Search for the cell housing the specified text and yield its [x, y] center coordinate. 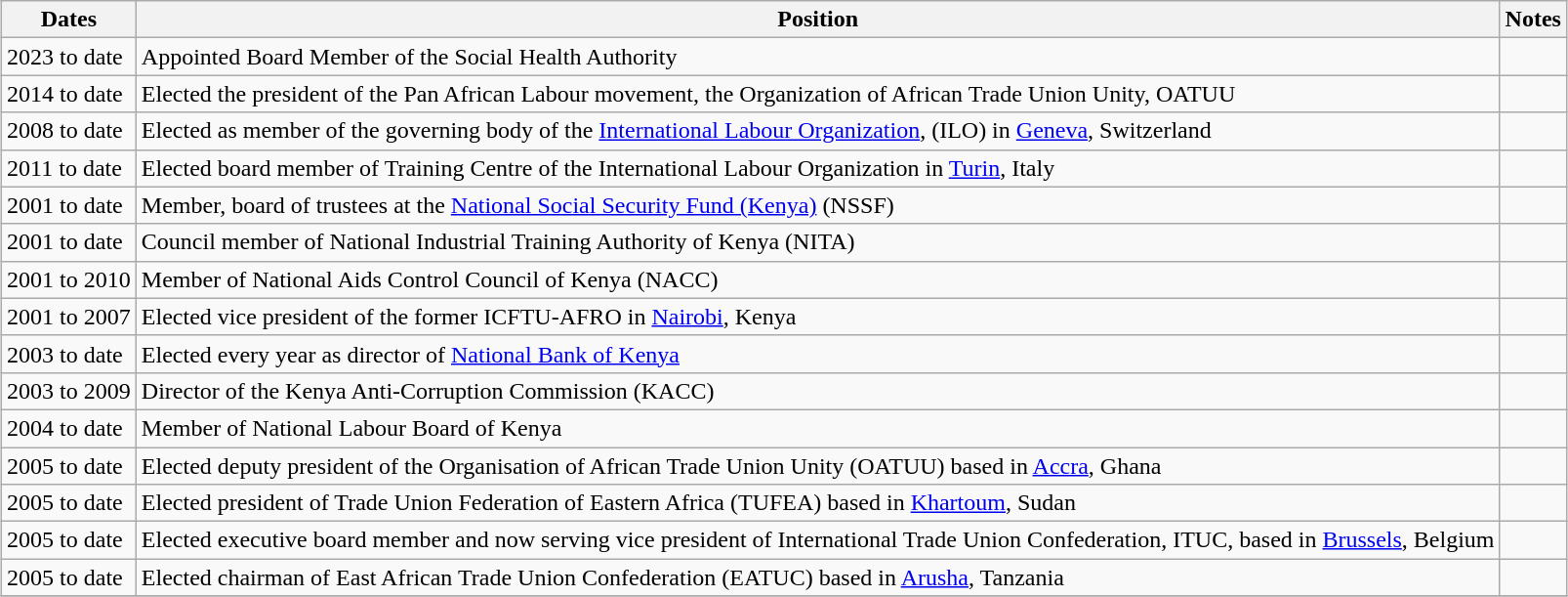
2003 to 2009 [69, 391]
Member of National Aids Control Council of Kenya (NACC) [818, 279]
Council member of National Industrial Training Authority of Kenya (NITA) [818, 242]
Elected as member of the governing body of the International Labour Organization, (ILO) in Geneva, Switzerland [818, 131]
Member, board of trustees at the National Social Security Fund (Kenya) (NSSF) [818, 205]
Member of National Labour Board of Kenya [818, 428]
Appointed Board Member of the Social Health Authority [818, 57]
2014 to date [69, 94]
2004 to date [69, 428]
Elected the president of the Pan African Labour movement, the Organization of African Trade Union Unity, OATUU [818, 94]
Elected every year as director of National Bank of Kenya [818, 354]
2011 to date [69, 168]
Elected deputy president of the Organisation of African Trade Union Unity (OATUU) based in Accra, Ghana [818, 466]
Elected chairman of East African Trade Union Confederation (EATUC) based in Arusha, Tanzania [818, 577]
2001 to 2007 [69, 317]
Elected president of Trade Union Federation of Eastern Africa (TUFEA) based in Khartoum, Sudan [818, 503]
Notes [1533, 20]
Dates [69, 20]
2008 to date [69, 131]
Position [818, 20]
Director of the Kenya Anti-Corruption Commission (KACC) [818, 391]
2001 to 2010 [69, 279]
2023 to date [69, 57]
Elected executive board member and now serving vice president of International Trade Union Confederation, ITUC, based in Brussels, Belgium [818, 540]
2003 to date [69, 354]
Elected board member of Training Centre of the International Labour Organization in Turin, Italy [818, 168]
Elected vice president of the former ICFTU-AFRO in Nairobi, Kenya [818, 317]
